Output the [x, y] coordinate of the center of the cell containing the given text.  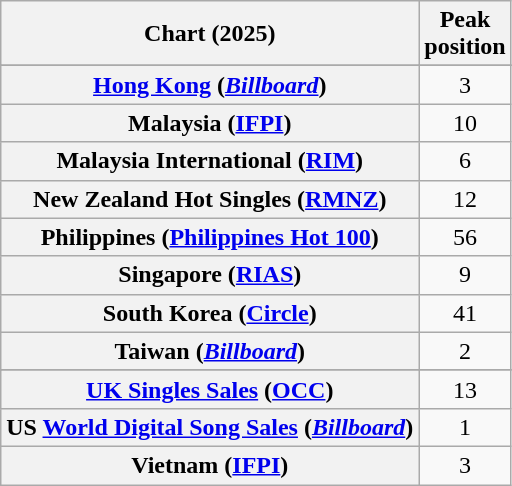
10 [465, 123]
56 [465, 237]
Philippines (Philippines Hot 100) [210, 237]
41 [465, 313]
South Korea (Circle) [210, 313]
New Zealand Hot Singles (RMNZ) [210, 199]
9 [465, 275]
US World Digital Song Sales (Billboard) [210, 427]
Peakposition [465, 34]
6 [465, 161]
Taiwan (Billboard) [210, 351]
2 [465, 351]
Chart (2025) [210, 34]
12 [465, 199]
Malaysia International (RIM) [210, 161]
Hong Kong (Billboard) [210, 85]
Vietnam (IFPI) [210, 465]
13 [465, 389]
Malaysia (IFPI) [210, 123]
1 [465, 427]
UK Singles Sales (OCC) [210, 389]
Singapore (RIAS) [210, 275]
